Find where the given text appears and provide that cell's center as [x, y] coordinate. 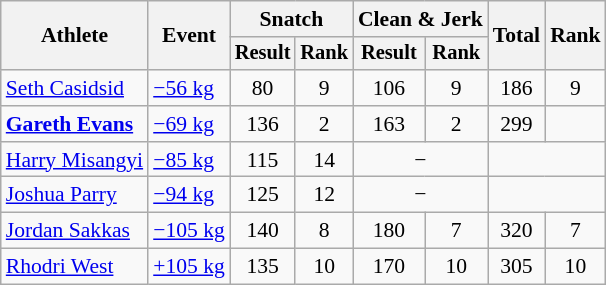
135 [263, 267]
Total [516, 36]
14 [324, 160]
320 [516, 231]
Joshua Parry [74, 195]
170 [389, 267]
Seth Casidsid [74, 88]
Harry Misangyi [74, 160]
Gareth Evans [74, 124]
Rhodri West [74, 267]
186 [516, 88]
Jordan Sakkas [74, 231]
12 [324, 195]
106 [389, 88]
136 [263, 124]
Event [189, 36]
+105 kg [189, 267]
140 [263, 231]
−94 kg [189, 195]
163 [389, 124]
−69 kg [189, 124]
8 [324, 231]
299 [516, 124]
180 [389, 231]
305 [516, 267]
−85 kg [189, 160]
Clean & Jerk [420, 19]
Athlete [74, 36]
−105 kg [189, 231]
−56 kg [189, 88]
Snatch [292, 19]
115 [263, 160]
125 [263, 195]
80 [263, 88]
